Return the [X, Y] coordinate for the center point of the cell that contains the specified text.  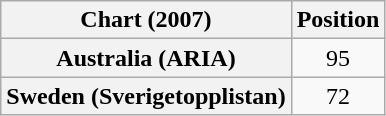
Australia (ARIA) [146, 58]
Position [338, 20]
Sweden (Sverigetopplistan) [146, 96]
Chart (2007) [146, 20]
95 [338, 58]
72 [338, 96]
